From the cell containing the given text, extract its center point as [X, Y] coordinate. 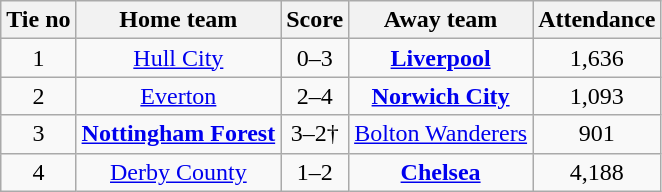
Chelsea [441, 172]
Liverpool [441, 58]
Away team [441, 20]
901 [597, 134]
1,636 [597, 58]
Everton [178, 96]
Bolton Wanderers [441, 134]
3 [38, 134]
Home team [178, 20]
0–3 [315, 58]
Tie no [38, 20]
Score [315, 20]
Nottingham Forest [178, 134]
Derby County [178, 172]
Hull City [178, 58]
Attendance [597, 20]
2 [38, 96]
4,188 [597, 172]
1 [38, 58]
3–2† [315, 134]
4 [38, 172]
2–4 [315, 96]
1–2 [315, 172]
1,093 [597, 96]
Norwich City [441, 96]
